Output the (X, Y) coordinate of the center of the cell containing the given text.  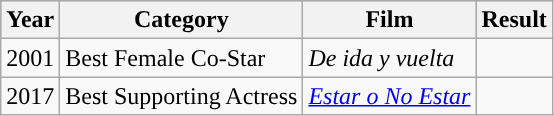
De ida y vuelta (390, 58)
Estar o No Estar (390, 96)
Best Supporting Actress (182, 96)
Result (514, 20)
Film (390, 20)
Category (182, 20)
Year (30, 20)
2017 (30, 96)
2001 (30, 58)
Best Female Co-Star (182, 58)
